For the text-containing cell, return its midpoint in (X, Y) coordinate format. 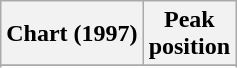
Chart (1997) (72, 34)
Peakposition (189, 34)
